Provide the [X, Y] coordinate of the cell's center where the given text is located.  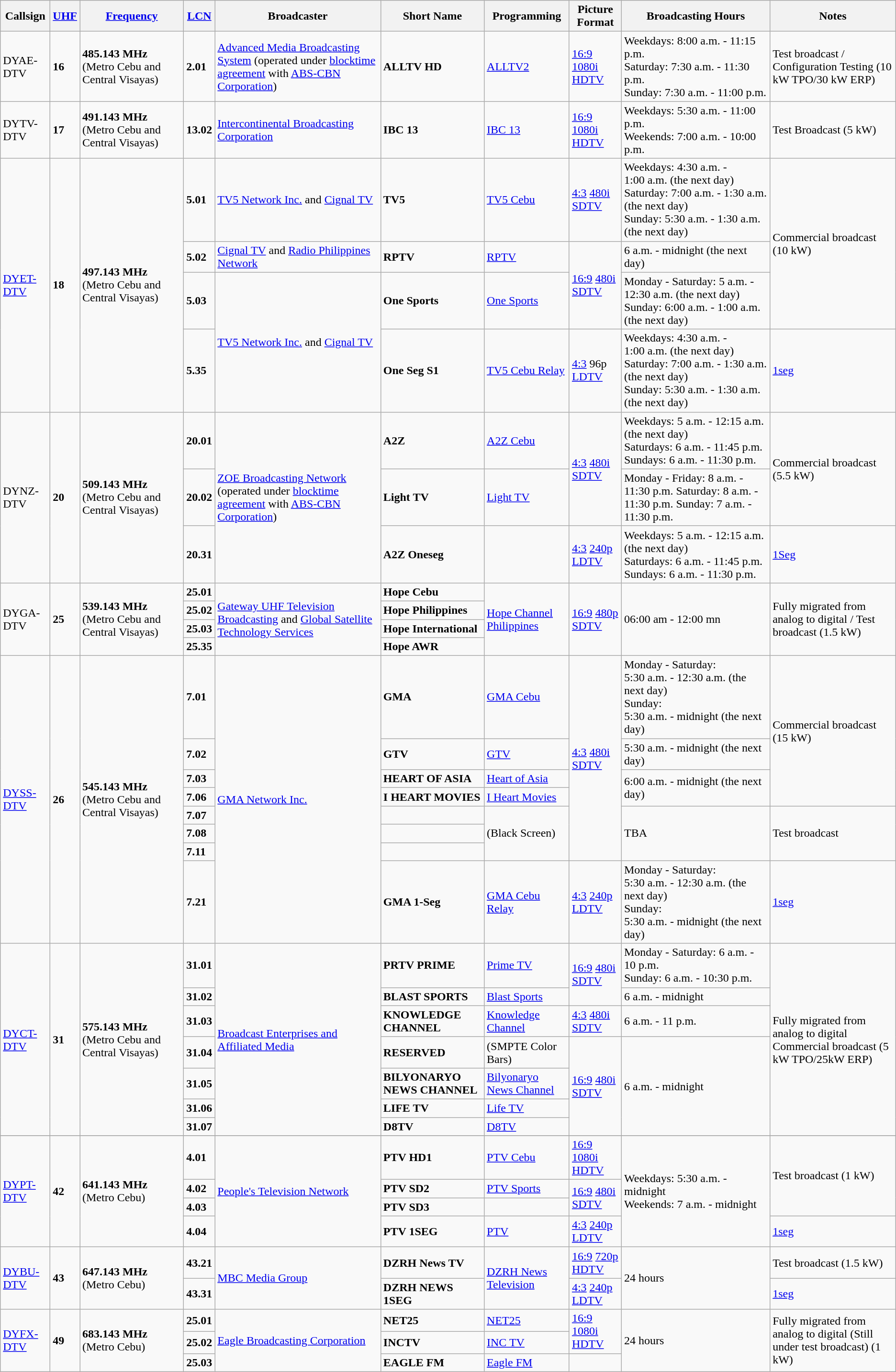
5.01 [199, 200]
Life TV [527, 1108]
PTV HD1 [432, 1158]
31 [65, 1039]
Callsign [25, 16]
Hope Cebu [432, 592]
20.02 [199, 498]
A2Z Cebu [527, 440]
31.06 [199, 1108]
2.01 [199, 66]
DYBU-DTV [25, 1278]
43.21 [199, 1263]
Monday - Friday: 8 a.m. - 11:30 p.m. Saturday: 8 a.m. - 11:30 p.m. Sunday: 7 a.m. - 11:30 p.m. [695, 498]
ALLTV HD [432, 66]
PTV Cebu [527, 1158]
545.143 MHz(Metro Cebu and Central Visayas) [131, 800]
Fully migrated from analog to digital / Test broadcast (1.5 kW) [833, 619]
641.143 MHz (Metro Cebu) [131, 1191]
INCTV [432, 1342]
Cignal TV and Radio Philippines Network [298, 256]
Test broadcast / Configuration Testing (10 kW TPO/30 kW ERP) [833, 66]
7.21 [199, 902]
DYET-DTV [25, 285]
20.01 [199, 440]
Notes [833, 16]
539.143 MHz(Metro Cebu and Central Visayas) [131, 619]
647.143 MHz(Metro Cebu) [131, 1278]
7.08 [199, 833]
5.02 [199, 256]
7.02 [199, 754]
Blast Sports [527, 996]
GMA [432, 697]
Fully migrated from analog to digital (Still under test broadcast) (1 kW) [833, 1340]
20.31 [199, 554]
Gateway UHF Television Broadcasting and Global Satellite Technology Services [298, 619]
43.31 [199, 1294]
5.35 [199, 370]
Monday - Saturday: 6 a.m. - 10 p.m. Sunday: 6 a.m. - 10:30 p.m. [695, 965]
PRTV PRIME [432, 965]
HEART OF ASIA [432, 779]
5.03 [199, 300]
DYTV-DTV [25, 130]
16 [65, 66]
5:30 a.m. - midnight (the next day) [695, 754]
31.04 [199, 1052]
PTV SD2 [432, 1189]
RESERVED [432, 1052]
485.143 MHz (Metro Cebu and Central Visayas) [131, 66]
17 [65, 130]
7.01 [199, 697]
Monday - Saturday: 5 a.m. - 12:30 a.m. (the next day) Sunday: 6:00 a.m. - 1:00 a.m. (the next day) [695, 300]
Bilyonaryo News Channel [527, 1083]
Weekdays: 5:30 a.m. - midnight Weekends: 7 a.m. - midnight [695, 1191]
Programming [527, 16]
Test broadcast [833, 833]
509.143 MHz (Metro Cebu and Central Visayas) [131, 498]
Commercial broadcast (15 kW) [833, 731]
42 [65, 1191]
TBA [695, 833]
06:00 am - 12:00 mn [695, 619]
31.07 [199, 1127]
4:3 96p LDTV [595, 370]
GMA 1-Seg [432, 902]
6 a.m. - 11 p.m. [695, 1021]
Eagle FM [527, 1362]
6:00 a.m. - midnight (the next day) [695, 788]
20 [65, 498]
683.143 MHz(Metro Cebu) [131, 1340]
Broadcasting Hours [695, 16]
4.01 [199, 1158]
TV5 Cebu Relay [527, 370]
Hope AWR [432, 647]
13.02 [199, 130]
EAGLE FM [432, 1362]
31.05 [199, 1083]
25 [65, 619]
One Seg S1 [432, 370]
31.03 [199, 1021]
31.02 [199, 996]
1Seg [833, 554]
GMA Network Inc. [298, 800]
A2Z Oneseg [432, 554]
Short Name [432, 16]
Weekdays: 8:00 a.m. - 11:15 p.m.Saturday: 7:30 a.m. - 11:30 p.m.Sunday: 7:30 a.m. - 11:00 p.m. [695, 66]
18 [65, 285]
31.01 [199, 965]
25.35 [199, 647]
GMA Cebu [527, 697]
DYFX-DTV [25, 1340]
16:9 720p HDTV [595, 1263]
Test broadcast (1 kW) [833, 1176]
INC TV [527, 1342]
People's Television Network [298, 1191]
6 a.m. - midnight (the next day) [695, 256]
Hope Philippines [432, 610]
Frequency [131, 16]
A2Z [432, 440]
PTV [527, 1231]
DZRH NEWS 1SEG [432, 1294]
Advanced Media Broadcasting System (operated under blocktime agreement with ABS-CBN Corporation) [298, 66]
43 [65, 1278]
ALLTV2 [527, 66]
Hope Channel Philippines [527, 619]
16:9 480p SDTV [595, 619]
DYGA-DTV [25, 619]
BLAST SPORTS [432, 996]
4.03 [199, 1207]
GMA Cebu Relay [527, 902]
DYSS-DTV [25, 800]
ZOE Broadcasting Network (operated under blocktime agreement with ABS-CBN Corporation) [298, 498]
Commercial broadcast (5.5 kW) [833, 469]
(Black Screen) [527, 833]
I Heart Movies [527, 797]
7.06 [199, 797]
DYAE-DTV [25, 66]
Heart of Asia [527, 779]
Eagle Broadcasting Corporation [298, 1340]
DZRH News TV [432, 1263]
Knowledge Channel [527, 1021]
TV5 [432, 200]
7.07 [199, 815]
Weekdays: 5:30 a.m. - 11:00 p.m. Weekends: 7:00 a.m. - 10:00 p.m. [695, 130]
MBC Media Group [298, 1278]
4.02 [199, 1189]
26 [65, 800]
49 [65, 1340]
491.143 MHz(Metro Cebu and Central Visayas) [131, 130]
Fully migrated from analog to digital Commercial broadcast (5 kW TPO/25kW ERP) [833, 1039]
DYNZ-DTV [25, 498]
Commercial broadcast (10 kW) [833, 244]
DZRH News Television [527, 1278]
7.11 [199, 852]
Hope International [432, 628]
LIFE TV [432, 1108]
KNOWLEDGE CHANNEL [432, 1021]
UHF [65, 16]
Test broadcast (1.5 kW) [833, 1263]
I HEART MOVIES [432, 797]
BILYONARYO NEWS CHANNEL [432, 1083]
(SMPTE Color Bars) [527, 1052]
Intercontinental Broadcasting Corporation [298, 130]
DYPT-DTV [25, 1191]
Broadcast Enterprises and Affiliated Media [298, 1039]
575.143 MHz(Metro Cebu and Central Visayas) [131, 1039]
PTV SD3 [432, 1207]
DYCT-DTV [25, 1039]
4.04 [199, 1231]
PTV Sports [527, 1189]
497.143 MHz(Metro Cebu and Central Visayas) [131, 285]
Picture Format [595, 16]
7.03 [199, 779]
Prime TV [527, 965]
PTV 1SEG [432, 1231]
Broadcaster [298, 16]
LCN [199, 16]
Test Broadcast (5 kW) [833, 130]
TV5 Cebu [527, 200]
